Capture the cell that displays the provided text and extract its (x, y) central coordinate. 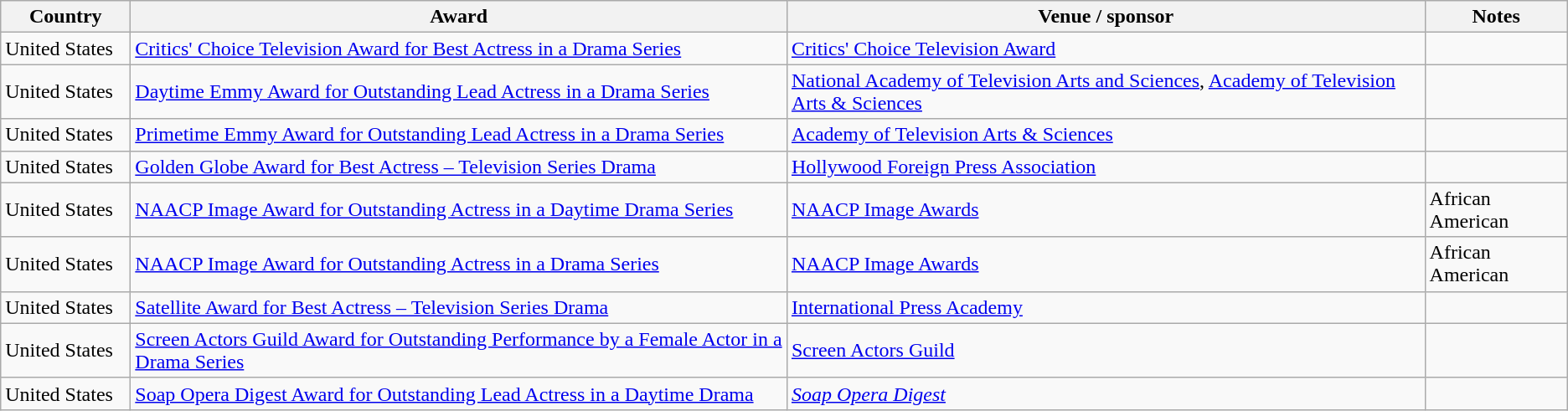
Soap Opera Digest Award for Outstanding Lead Actress in a Daytime Drama (459, 393)
NAACP Image Award for Outstanding Actress in a Drama Series (459, 265)
Hollywood Foreign Press Association (1106, 167)
Venue / sponsor (1106, 17)
Award (459, 17)
Critics' Choice Television Award (1106, 49)
Daytime Emmy Award for Outstanding Lead Actress in a Drama Series (459, 92)
Country (65, 17)
Golden Globe Award for Best Actress – Television Series Drama (459, 167)
Primetime Emmy Award for Outstanding Lead Actress in a Drama Series (459, 135)
Screen Actors Guild (1106, 350)
Satellite Award for Best Actress – Television Series Drama (459, 307)
Soap Opera Digest (1106, 393)
Critics' Choice Television Award for Best Actress in a Drama Series (459, 49)
Screen Actors Guild Award for Outstanding Performance by a Female Actor in a Drama Series (459, 350)
NAACP Image Award for Outstanding Actress in a Daytime Drama Series (459, 209)
International Press Academy (1106, 307)
Notes (1496, 17)
National Academy of Television Arts and Sciences, Academy of Television Arts & Sciences (1106, 92)
Academy of Television Arts & Sciences (1106, 135)
